Search for the cell housing the specified text and yield its (x, y) center coordinate. 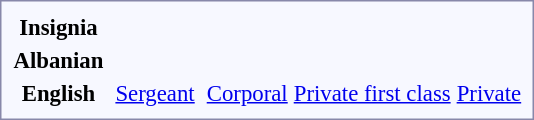
Private first class (372, 93)
Insignia (58, 27)
Sergeant (155, 93)
English (58, 93)
Corporal (247, 93)
Private (489, 93)
Albanian (58, 60)
